Return [x, y] of the center of cell containing provided text 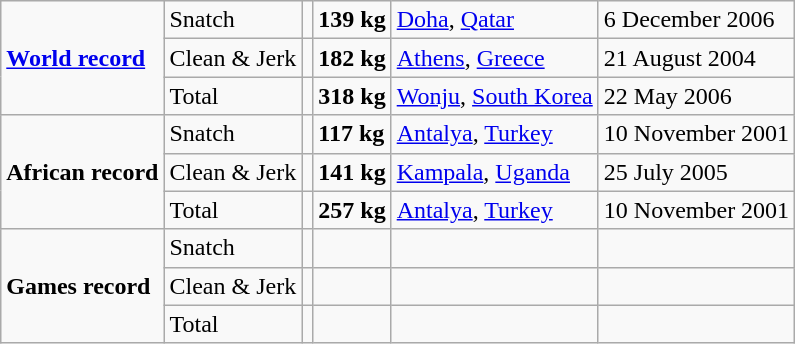
African record [82, 172]
6 December 2006 [696, 20]
25 July 2005 [696, 172]
World record [82, 58]
182 kg [352, 58]
318 kg [352, 96]
Doha, Qatar [494, 20]
257 kg [352, 210]
117 kg [352, 134]
139 kg [352, 20]
Wonju, South Korea [494, 96]
Athens, Greece [494, 58]
Games record [82, 286]
141 kg [352, 172]
21 August 2004 [696, 58]
22 May 2006 [696, 96]
Kampala, Uganda [494, 172]
